Detect which cell encompasses the target text, then output its (x, y) center coordinate. 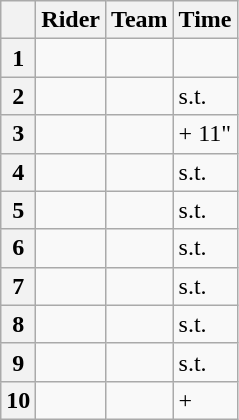
8 (18, 324)
1 (18, 58)
+ (205, 400)
+ 11" (205, 134)
Rider (71, 20)
Team (140, 20)
2 (18, 96)
10 (18, 400)
4 (18, 172)
9 (18, 362)
3 (18, 134)
Time (205, 20)
7 (18, 286)
5 (18, 210)
6 (18, 248)
